Pinpoint the cell where the given text exists, returning its (x, y) midpoint coordinate. 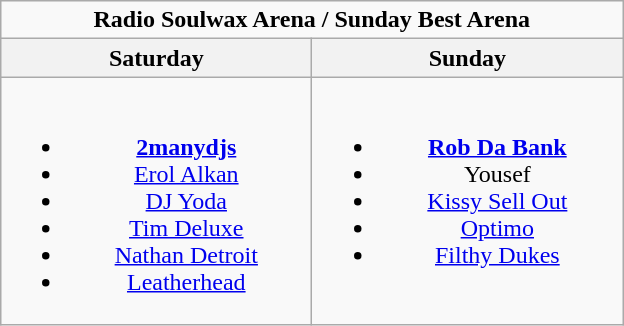
Saturday (156, 58)
2manydjsErol AlkanDJ YodaTim DeluxeNathan DetroitLeatherhead (156, 201)
Rob Da BankYousefKissy Sell OutOptimoFilthy Dukes (468, 201)
Radio Soulwax Arena / Sunday Best Arena (312, 20)
Sunday (468, 58)
